Detect which cell encompasses the target text, then output its (x, y) center coordinate. 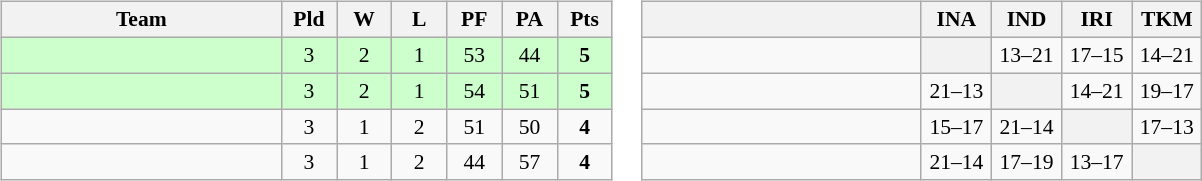
54 (474, 91)
17–19 (1026, 162)
IRI (1097, 20)
Team (141, 20)
L (420, 20)
TKM (1167, 20)
17–13 (1167, 127)
57 (530, 162)
PF (474, 20)
PA (530, 20)
19–17 (1167, 91)
IND (1026, 20)
21–13 (956, 91)
15–17 (956, 127)
13–17 (1097, 162)
INA (956, 20)
13–21 (1026, 55)
53 (474, 55)
Pts (584, 20)
Pld (308, 20)
17–15 (1097, 55)
W (364, 20)
50 (530, 127)
